Detect which cell encompasses the target text, then output its [x, y] center coordinate. 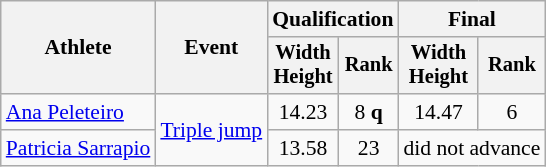
8 q [369, 112]
Qualification [332, 19]
did not advance [472, 148]
14.23 [303, 112]
6 [512, 112]
14.47 [439, 112]
Ana Peleteiro [78, 112]
Event [211, 48]
Triple jump [211, 130]
23 [369, 148]
Final [472, 19]
13.58 [303, 148]
Patricia Sarrapio [78, 148]
Athlete [78, 48]
